For the text-containing cell, return its midpoint in [X, Y] coordinate format. 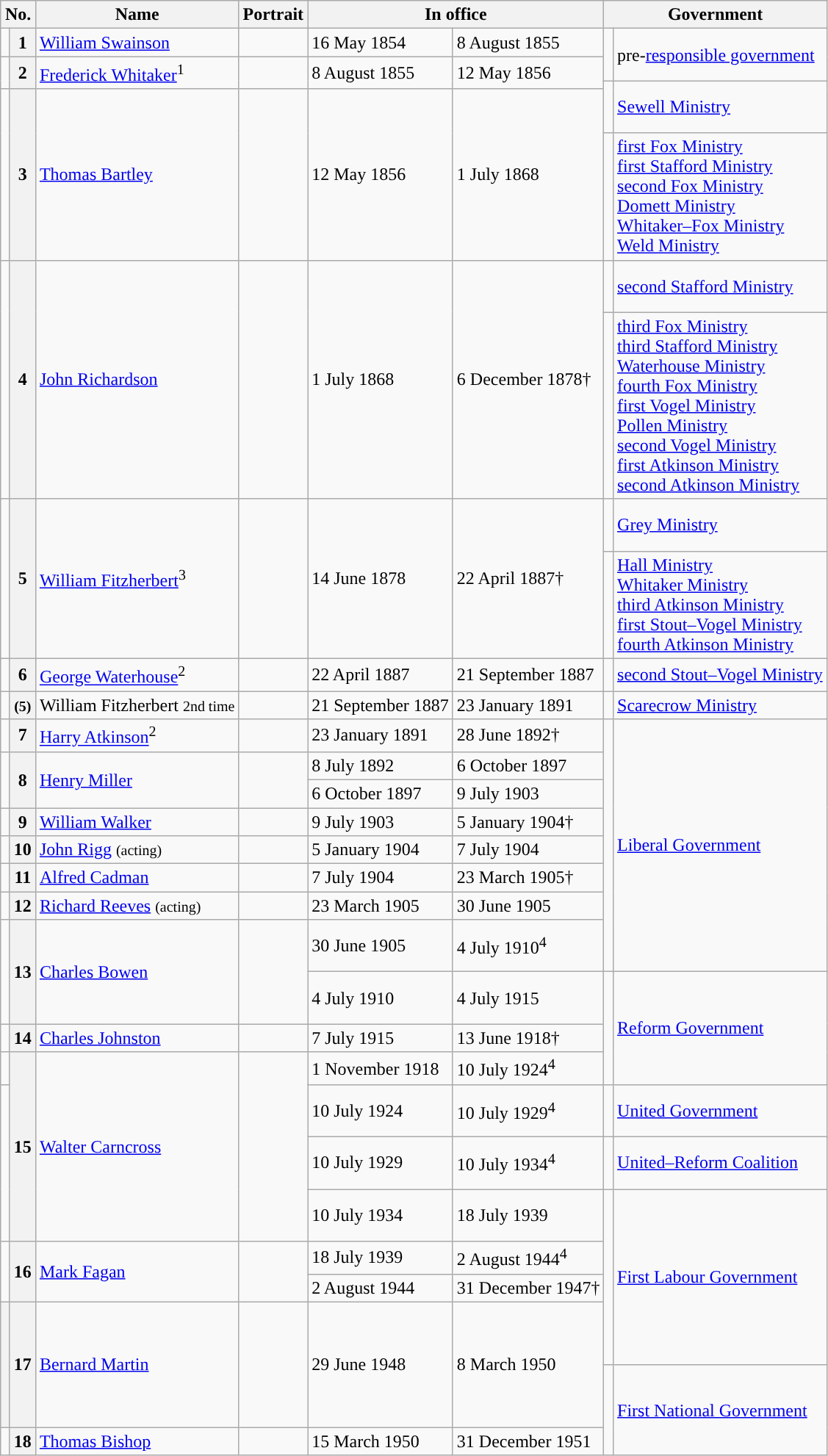
First Labour Government [720, 1277]
Thomas Bartley [137, 175]
8 July 1892 [381, 765]
4 [22, 379]
10 [22, 850]
Sewell Ministry [720, 107]
31 December 1947† [528, 1288]
Bernard Martin [137, 1365]
2 August 1944 [381, 1288]
Frederick Whitaker1 [137, 73]
Hall Ministry Whitaker Ministry third Atkinson Ministry first Stout–Vogel Ministry fourth Atkinson Ministry [720, 605]
United Government [720, 1111]
8 [22, 779]
William Swainson [137, 43]
Reform Government [720, 1028]
10 July 1934 [381, 1215]
18 [22, 1441]
23 March 1905 [381, 906]
10 July 19244 [528, 1068]
second Stout–Vogel Ministry [720, 674]
William Fitzherbert 2nd time [137, 705]
7 [22, 736]
2 August 19444 [528, 1258]
pre-responsible government [720, 54]
23 March 1905† [528, 878]
4 July 19104 [528, 946]
10 July 19344 [528, 1164]
In office [456, 15]
22 April 1887 [381, 674]
Grey Ministry [720, 525]
28 June 1892† [528, 736]
6 [22, 674]
George Waterhouse2 [137, 674]
15 [22, 1147]
14 June 1878 [381, 579]
Alfred Cadman [137, 878]
16 May 1854 [381, 43]
10 July 1924 [381, 1111]
13 June 1918† [528, 1038]
22 April 1887† [528, 579]
Walter Carncross [137, 1147]
Harry Atkinson2 [137, 736]
12 [22, 906]
5 January 1904 [381, 850]
No. [18, 15]
1 November 1918 [381, 1068]
13 [22, 972]
Richard Reeves (acting) [137, 906]
29 June 1948 [381, 1365]
William Walker [137, 822]
7 July 1915 [381, 1038]
William Fitzherbert3 [137, 579]
15 March 1950 [381, 1441]
4 July 1915 [528, 998]
Scarecrow Ministry [720, 705]
Name [137, 15]
John Rigg (acting) [137, 850]
6 December 1878† [528, 379]
3 [22, 175]
16 [22, 1272]
John Richardson [137, 379]
2 [22, 73]
United–Reform Coalition [720, 1164]
First National Government [720, 1410]
9 [22, 822]
10 July 1929 [381, 1164]
(5) [22, 705]
Mark Fagan [137, 1272]
14 [22, 1038]
11 [22, 878]
1 [22, 43]
Charles Johnston [137, 1038]
17 [22, 1365]
Government [716, 15]
5 January 1904† [528, 822]
Thomas Bishop [137, 1441]
Charles Bowen [137, 972]
5 [22, 579]
8 March 1950 [528, 1365]
Liberal Government [720, 846]
Portrait [273, 15]
first Fox Ministry first Stafford Ministry second Fox Ministry Domett Ministry Whitaker–Fox Ministry Weld Ministry [720, 197]
10 July 19294 [528, 1111]
4 July 1910 [381, 998]
second Stafford Ministry [720, 286]
Henry Miller [137, 779]
31 December 1951 [528, 1441]
